Output the [X, Y] coordinate of the center of the cell containing the given text.  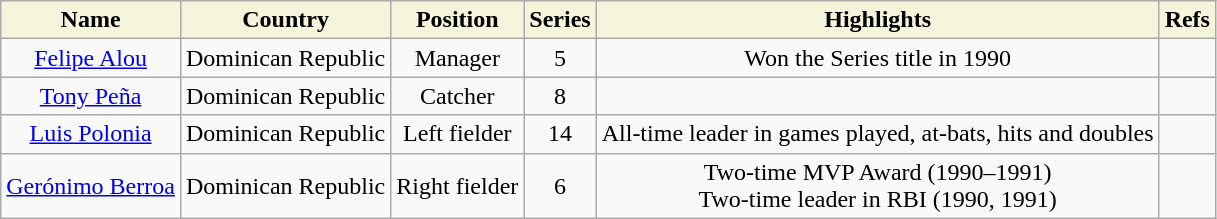
Luis Polonia [91, 134]
Left fielder [458, 134]
Name [91, 20]
14 [560, 134]
5 [560, 58]
Highlights [878, 20]
Series [560, 20]
Felipe Alou [91, 58]
Two-time MVP Award (1990–1991)Two-time leader in RBI (1990, 1991) [878, 186]
Position [458, 20]
6 [560, 186]
Tony Peña [91, 96]
All-time leader in games played, at-bats, hits and doubles [878, 134]
8 [560, 96]
Catcher [458, 96]
Right fielder [458, 186]
Refs [1187, 20]
Country [285, 20]
Manager [458, 58]
Gerónimo Berroa [91, 186]
Won the Series title in 1990 [878, 58]
